For the text-containing cell, return its midpoint in [X, Y] coordinate format. 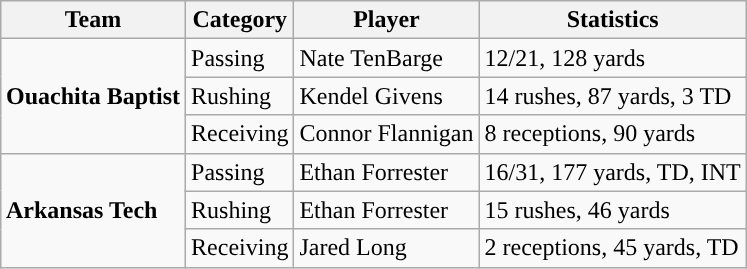
Jared Long [386, 248]
Team [92, 20]
Connor Flannigan [386, 134]
Nate TenBarge [386, 58]
16/31, 177 yards, TD, INT [612, 172]
Ouachita Baptist [92, 96]
8 receptions, 90 yards [612, 134]
Kendel Givens [386, 96]
Player [386, 20]
Statistics [612, 20]
2 receptions, 45 yards, TD [612, 248]
12/21, 128 yards [612, 58]
15 rushes, 46 yards [612, 210]
Arkansas Tech [92, 210]
Category [240, 20]
14 rushes, 87 yards, 3 TD [612, 96]
